Detect which cell encompasses the target text, then output its (X, Y) center coordinate. 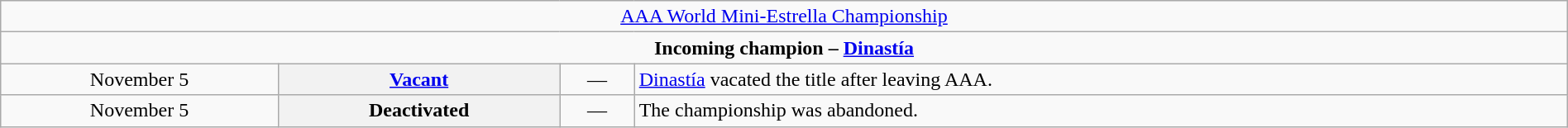
Deactivated (418, 111)
Vacant (418, 79)
AAA World Mini-Estrella Championship (784, 17)
Incoming champion – Dinastía (784, 48)
The championship was abandoned. (1101, 111)
Dinastía vacated the title after leaving AAA. (1101, 79)
